Detect which cell encompasses the target text, then output its [x, y] center coordinate. 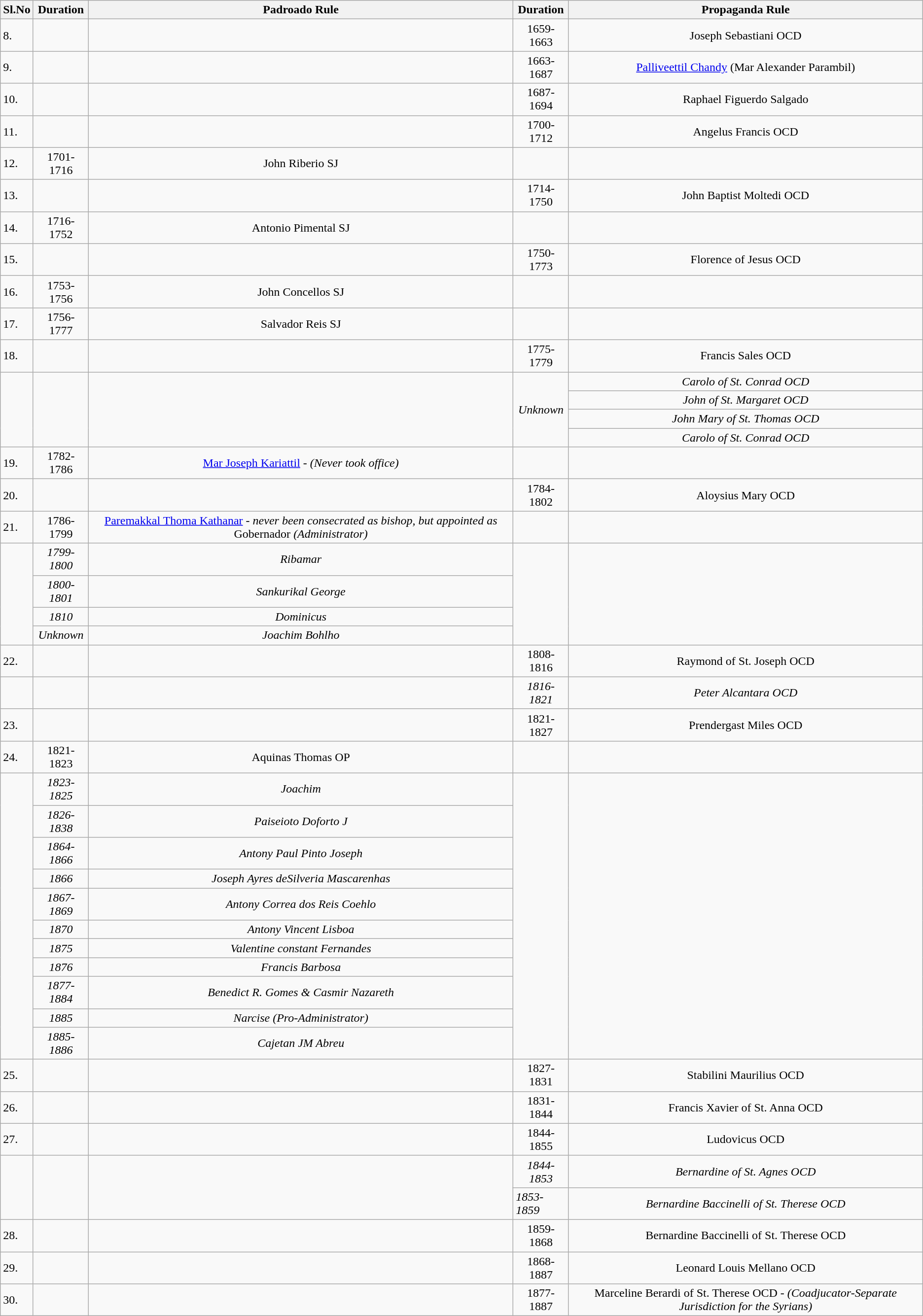
Raphael Figuerdo Salgado [745, 100]
1870 [61, 930]
28. [17, 1235]
Bernardine of St. Agnes OCD [745, 1171]
1868-1887 [541, 1268]
1877-1887 [541, 1300]
Aloysius Mary OCD [745, 495]
11. [17, 131]
1831-1844 [541, 1107]
1821-1823 [61, 757]
12. [17, 164]
Angelus Francis OCD [745, 131]
21. [17, 527]
1823-1825 [61, 789]
Ribamar [301, 559]
Francis Sales OCD [745, 356]
1659-1663 [541, 35]
Dominicus [301, 617]
Padroado Rule [301, 10]
Propaganda Rule [745, 10]
26. [17, 1107]
1687-1694 [541, 100]
18. [17, 356]
Marceline Berardi of St. Therese OCD - (Coadjucator-Separate Jurisdiction for the Syrians) [745, 1300]
10. [17, 100]
16. [17, 292]
Leonard Louis Mellano OCD [745, 1268]
1750-1773 [541, 259]
8. [17, 35]
Valentine constant Fernandes [301, 948]
1716-1752 [61, 228]
Prendergast Miles OCD [745, 725]
24. [17, 757]
1844-1855 [541, 1140]
Stabilini Maurilius OCD [745, 1075]
Joseph Ayres deSilveria Mascarenhas [301, 879]
Antony Paul Pinto Joseph [301, 854]
Joachim [301, 789]
1775-1779 [541, 356]
Antony Vincent Lisboa [301, 930]
John of St. Margaret OCD [745, 400]
27. [17, 1140]
1877-1884 [61, 993]
1885-1886 [61, 1043]
John Baptist Moltedi OCD [745, 195]
1866 [61, 879]
23. [17, 725]
Joseph Sebastiani OCD [745, 35]
Sankurikal George [301, 591]
1875 [61, 948]
14. [17, 228]
1701-1716 [61, 164]
1786-1799 [61, 527]
Palliveettil Chandy (Mar Alexander Parambil) [745, 67]
Antonio Pimental SJ [301, 228]
1663-1687 [541, 67]
Salvador Reis SJ [301, 323]
Francis Xavier of St. Anna OCD [745, 1107]
19. [17, 463]
1867-1869 [61, 904]
Aquinas Thomas OP [301, 757]
Raymond of St. Joseph OCD [745, 660]
1714-1750 [541, 195]
Sl.No [17, 10]
Benedict R. Gomes & Casmir Nazareth [301, 993]
29. [17, 1268]
1753-1756 [61, 292]
John Concellos SJ [301, 292]
17. [17, 323]
Paiseioto Doforto J [301, 821]
Antony Correa dos Reis Coehlo [301, 904]
9. [17, 67]
Florence of Jesus OCD [745, 259]
1808-1816 [541, 660]
1859-1868 [541, 1235]
1784-1802 [541, 495]
1821-1827 [541, 725]
1700-1712 [541, 131]
1826-1838 [61, 821]
20. [17, 495]
1816-1821 [541, 693]
1756-1777 [61, 323]
Narcise (Pro-Administrator) [301, 1018]
1810 [61, 617]
22. [17, 660]
John Mary of St. Thomas OCD [745, 419]
1782-1786 [61, 463]
1876 [61, 967]
Francis Barbosa [301, 967]
1844-1853 [541, 1171]
1885 [61, 1018]
Ludovicus OCD [745, 1140]
1864-1866 [61, 854]
1799-1800 [61, 559]
1853-1859 [541, 1204]
1827-1831 [541, 1075]
25. [17, 1075]
15. [17, 259]
Peter Alcantara OCD [745, 693]
Mar Joseph Kariattil - (Never took office) [301, 463]
30. [17, 1300]
Paremakkal Thoma Kathanar - never been consecrated as bishop, but appointed as Gobernador (Administrator) [301, 527]
Cajetan JM Abreu [301, 1043]
13. [17, 195]
1800-1801 [61, 591]
John Riberio SJ [301, 164]
Joachim Bohlho [301, 635]
